Determine the [X, Y] coordinate at the center of the cell enclosing the given text.  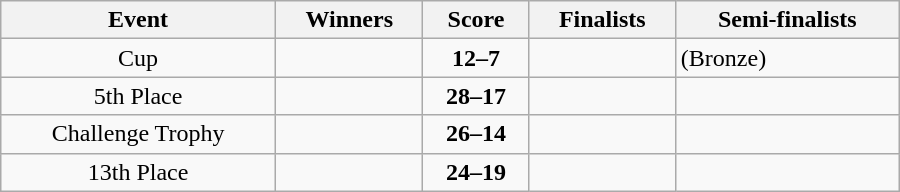
28–17 [476, 96]
12–7 [476, 58]
Event [138, 20]
5th Place [138, 96]
24–19 [476, 172]
26–14 [476, 134]
Winners [348, 20]
Score [476, 20]
13th Place [138, 172]
(Bronze) [787, 58]
Finalists [602, 20]
Semi-finalists [787, 20]
Challenge Trophy [138, 134]
Cup [138, 58]
